Determine the (X, Y) coordinate at the center of the cell enclosing the given text.  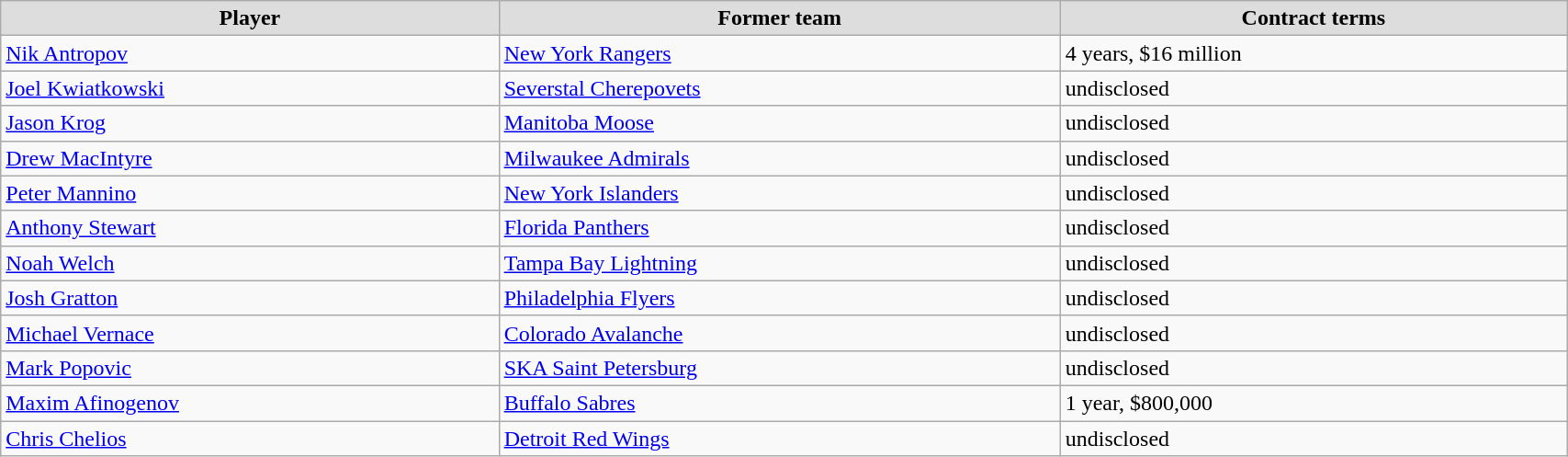
Contract terms (1314, 18)
Mark Popovic (250, 368)
New York Islanders (779, 193)
Maxim Afinogenov (250, 403)
Severstal Cherepovets (779, 88)
Joel Kwiatkowski (250, 88)
Manitoba Moose (779, 123)
Buffalo Sabres (779, 403)
Peter Mannino (250, 193)
Michael Vernace (250, 333)
Florida Panthers (779, 228)
Milwaukee Admirals (779, 158)
SKA Saint Petersburg (779, 368)
Former team (779, 18)
Nik Antropov (250, 53)
Tampa Bay Lightning (779, 263)
Colorado Avalanche (779, 333)
Philadelphia Flyers (779, 298)
Jason Krog (250, 123)
Chris Chelios (250, 439)
Drew MacIntyre (250, 158)
Anthony Stewart (250, 228)
New York Rangers (779, 53)
1 year, $800,000 (1314, 403)
Detroit Red Wings (779, 439)
Player (250, 18)
4 years, $16 million (1314, 53)
Josh Gratton (250, 298)
Noah Welch (250, 263)
